Identify which cell holds the provided text, then report its [X, Y] central coordinate. 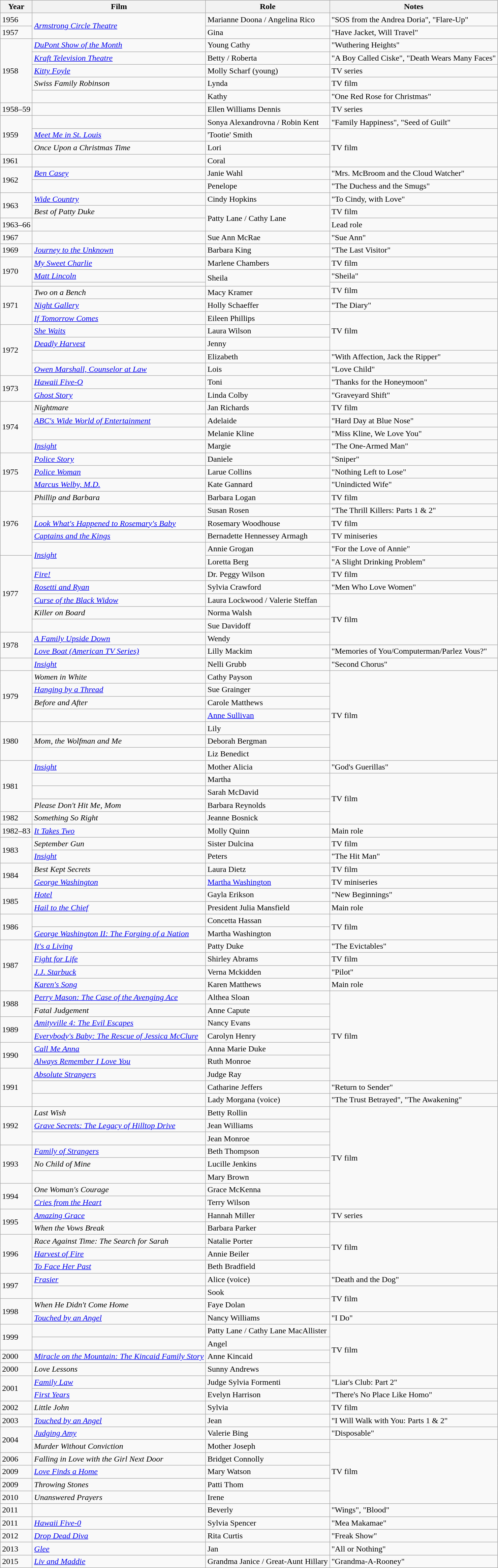
Cries from the Heart [119, 1203]
Lori [268, 148]
Deadly Harvest [119, 344]
Valerie Bing [268, 1433]
Bernadette Hennessey Armagh [268, 536]
2010 [16, 1497]
"I Will Walk with You: Parts 1 & 2" [413, 1420]
Mother Joseph [268, 1446]
Harvest of Fire [119, 1254]
Ben Casey [119, 173]
1967 [16, 237]
Hawaii Five-0 [119, 1523]
Karen Matthews [268, 985]
Curse of the Black Widow [119, 600]
1961 [16, 161]
Sylvia [268, 1408]
2013 [16, 1548]
Throwing Stones [119, 1484]
Irene [268, 1497]
Police Woman [119, 472]
Patty Lane / Cathy Lane MacAllister [268, 1331]
Adelaide [268, 421]
"Hard Day at Blue Nose" [413, 421]
1990 [16, 1055]
1982 [16, 818]
"There's No Place Like Homo" [413, 1395]
Frasier [119, 1279]
Elizabeth [268, 357]
Two on a Bench [119, 292]
Angel [268, 1343]
Loretta Berg [268, 561]
President Julia Mansfield [268, 908]
Love Finds a Home [119, 1472]
"A Boy Called Ciske", "Death Wears Many Faces" [413, 58]
September Gun [119, 844]
George Washington [119, 882]
1985 [16, 901]
Larue Collins [268, 472]
Peters [268, 856]
Something So Right [119, 818]
1986 [16, 927]
1997 [16, 1286]
Absolute Strangers [119, 1074]
Jan Richards [268, 408]
It's a Living [119, 946]
"Freak Show" [413, 1536]
Swiss Family Robinson [119, 84]
Rosemary Woodhouse [268, 523]
Jenny [268, 344]
"To Cindy, with Love" [413, 199]
1973 [16, 389]
Year [16, 7]
Marlene Chambers [268, 263]
Barbara Parker [268, 1228]
"Grandma-A-Rooney" [413, 1561]
Police Story [119, 459]
Mom, the Wolfman and Me [119, 741]
Night Gallery [119, 305]
Sunny Andrews [268, 1369]
"The Thrill Killers: Parts 1 & 2" [413, 510]
Last Wish [119, 1113]
2006 [16, 1459]
Family Law [119, 1382]
Macy Kramer [268, 292]
Marcus Welby, M.D. [119, 485]
Hotel [119, 895]
J.J. Starbuck [119, 972]
Susan Rosen [268, 510]
"Wings", "Blood" [413, 1510]
Janie Wahl [268, 173]
1994 [16, 1196]
1971 [16, 305]
Annie Beiler [268, 1254]
"Thanks for the Honeymoon" [413, 382]
Terry Wilson [268, 1203]
Sheila [268, 277]
Drop Dead Diva [119, 1536]
Judge Sylvia Formenti [268, 1382]
1962 [16, 180]
Lily [268, 728]
"Return to Sender" [413, 1087]
Judging Amy [119, 1433]
Rosetti and Ryan [119, 587]
Molly Scharf (young) [268, 71]
Natalie Porter [268, 1241]
Killer on Board [119, 613]
Bridget Connolly [268, 1459]
1958–59 [16, 109]
Sook [268, 1292]
Liz Benedict [268, 754]
Jean [268, 1420]
Catharine Jeffers [268, 1087]
Unanswered Prayers [119, 1497]
1958 [16, 71]
2015 [16, 1561]
Please Don't Hit Me, Mom [119, 805]
Women in White [119, 677]
If Tomorrow Comes [119, 318]
Nancy Evans [268, 1023]
1976 [16, 523]
Patty Duke [268, 946]
"The Last Visitor" [413, 250]
Beth Thompson [268, 1151]
Deborah Bergman [268, 741]
Race Against Time: The Search for Sarah [119, 1241]
"God's Guerillas" [413, 767]
Ellen Williams Dennis [268, 109]
Sue Davidoff [268, 626]
Sue Ann McRae [268, 237]
Call Me Anna [119, 1049]
Nelli Grubb [268, 664]
Owen Marshall, Counselor at Law [119, 369]
Margie [268, 446]
Shirley Abrams [268, 959]
George Washington II: The Forging of a Nation [119, 933]
She Waits [119, 331]
Anna Marie Duke [268, 1049]
1998 [16, 1311]
Anne Sullivan [268, 715]
Matt Lincoln [119, 276]
"SOS from the Andrea Doria", "Flare-Up" [413, 20]
1991 [16, 1087]
Faye Dolan [268, 1305]
Little John [119, 1408]
Captains and the Kings [119, 536]
Jan [268, 1548]
Nightmare [119, 408]
"The One-Armed Man" [413, 446]
Eileen Phillips [268, 318]
Kate Gannard [268, 485]
Love Boat (American TV Series) [119, 651]
First Years [119, 1395]
1995 [16, 1222]
Ruth Monroe [268, 1061]
Lucille Jenkins [268, 1164]
Norma Walsh [268, 613]
"A Slight Drinking Problem" [413, 561]
Coral [268, 161]
Best of Patty Duke [119, 212]
Lady Morgana (voice) [268, 1100]
Hawaii Five-O [119, 382]
Fatal Judgement [119, 1010]
1980 [16, 741]
1982–83 [16, 831]
"Memories of You/Computerman/Parlez Vous?" [413, 651]
2004 [16, 1440]
Mary Watson [268, 1472]
1970 [16, 271]
Mother Alicia [268, 767]
Lead role [413, 225]
1972 [16, 350]
1963 [16, 205]
Verna Mckidden [268, 972]
Patty Lane / Cathy Lane [268, 218]
Miracle on the Mountain: The Kincaid Family Story [119, 1356]
Laura Lockwood / Valerie Steffan [268, 600]
"Sheila" [413, 276]
Hail to the Chief [119, 908]
"For the Love of Annie" [413, 549]
1996 [16, 1254]
1979 [16, 696]
Hanging by a Thread [119, 690]
Meet Me in St. Louis [119, 135]
1999 [16, 1337]
"The Trust Betrayed", "The Awakening" [413, 1100]
Evelyn Harrison [268, 1395]
Althea Sloan [268, 998]
1988 [16, 1004]
"Disposable" [413, 1433]
Kitty Foyle [119, 71]
Armstrong Circle Theatre [119, 26]
1992 [16, 1125]
"New Beginnings" [413, 895]
No Child of Mine [119, 1164]
Hannah Miller [268, 1215]
Sarah McDavid [268, 792]
"Love Child" [413, 369]
Sue Grainger [268, 690]
Amazing Grace [119, 1215]
"The Hit Man" [413, 856]
Beverly [268, 1510]
My Sweet Charlie [119, 263]
Martha [268, 780]
"Sniper" [413, 459]
"Liar's Club: Part 2" [413, 1382]
Holly Schaeffer [268, 305]
Once Upon a Christmas Time [119, 148]
Penelope [268, 186]
Barbara Logan [268, 497]
Laura Wilson [268, 331]
1977 [16, 593]
"One Red Rose for Christmas" [413, 96]
Linda Colby [268, 395]
2012 [16, 1536]
1978 [16, 645]
Beth Bradfield [268, 1267]
Kathy [268, 96]
1956 [16, 20]
Barbara King [268, 250]
"Nothing Left to Lose" [413, 472]
"Mrs. McBroom and the Cloud Watcher" [413, 173]
Wendy [268, 639]
"Sue Ann" [413, 237]
Carole Matthews [268, 703]
"Wuthering Heights" [413, 45]
Murder Without Conviction [119, 1446]
Mary Brown [268, 1177]
1974 [16, 427]
Glee [119, 1548]
1959 [16, 135]
"With Affection, Jack the Ripper" [413, 357]
When the Vows Break [119, 1228]
"Pilot" [413, 972]
Betty Rollin [268, 1113]
Phillip and Barbara [119, 497]
"I Do" [413, 1318]
"The Duchess and the Smugs" [413, 186]
"Death and the Dog" [413, 1279]
Lilly Mackim [268, 651]
1983 [16, 850]
Liv and Maddie [119, 1561]
"Miss Kline, We Love You" [413, 433]
Wide Country [119, 199]
Toni [268, 382]
Jeanne Bosnick [268, 818]
DuPont Show of the Month [119, 45]
"All or Nothing" [413, 1548]
Judge Ray [268, 1074]
When He Didn't Come Home [119, 1305]
Cindy Hopkins [268, 199]
Sonya Alexandrovna / Robin Kent [268, 122]
Cathy Payson [268, 677]
Dr. Peggy Wilson [268, 575]
Alice (voice) [268, 1279]
Molly Quinn [268, 831]
Daniele [268, 459]
Fire! [119, 575]
Before and After [119, 703]
1975 [16, 472]
2003 [16, 1420]
"The Diary" [413, 305]
Gina [268, 32]
"Mea Makamae" [413, 1523]
Marianne Doona / Angelina Rico [268, 20]
Always Remember I Love You [119, 1061]
Gayla Erikson [268, 895]
It Takes Two [119, 831]
Barbara Reynolds [268, 805]
Notes [413, 7]
Falling in Love with the Girl Next Door [119, 1459]
Laura Dietz [268, 869]
Journey to the Unknown [119, 250]
Best Kept Secrets [119, 869]
To Face Her Past [119, 1267]
1989 [16, 1030]
Love Lessons [119, 1369]
Grave Secrets: The Legacy of Hilltop Drive [119, 1125]
Lynda [268, 84]
1969 [16, 250]
2001 [16, 1388]
Karen's Song [119, 985]
Amityville 4: The Evil Escapes [119, 1023]
Anne Capute [268, 1010]
Betty / Roberta [268, 58]
Grandma Janice / Great-Aunt Hillary [268, 1561]
Anne Kincaid [268, 1356]
Rita Curtis [268, 1536]
One Woman's Courage [119, 1190]
1963–66 [16, 225]
Melanie Kline [268, 433]
Lois [268, 369]
"Family Happiness", "Seed of Guilt" [413, 122]
Look What's Happened to Rosemary's Baby [119, 523]
Concetta Hassan [268, 920]
1957 [16, 32]
"Graveyard Shift" [413, 395]
Role [268, 7]
"The Evictables" [413, 946]
A Family Upside Down [119, 639]
"Unindicted Wife" [413, 485]
Everybody's Baby: The Rescue of Jessica McClure [119, 1036]
Family of Strangers [119, 1151]
Jean Williams [268, 1125]
"Second Chorus" [413, 664]
Fight for Life [119, 959]
Sister Dulcina [268, 844]
Carolyn Henry [268, 1036]
Perry Mason: The Case of the Avenging Ace [119, 998]
Grace McKenna [268, 1190]
Ghost Story [119, 395]
'Tootie' Smith [268, 135]
Film [119, 7]
"Have Jacket, Will Travel" [413, 32]
Young Cathy [268, 45]
1993 [16, 1164]
1987 [16, 965]
"Men Who Love Women" [413, 587]
Kraft Television Theatre [119, 58]
1984 [16, 876]
1981 [16, 786]
Annie Grogan [268, 549]
Sylvia Spencer [268, 1523]
Patti Thom [268, 1484]
2002 [16, 1408]
Sylvia Crawford [268, 587]
Nancy Williams [268, 1318]
ABC's Wide World of Entertainment [119, 421]
Jean Monroe [268, 1138]
